Determine the [x, y] coordinate at the center of the cell enclosing the given text.  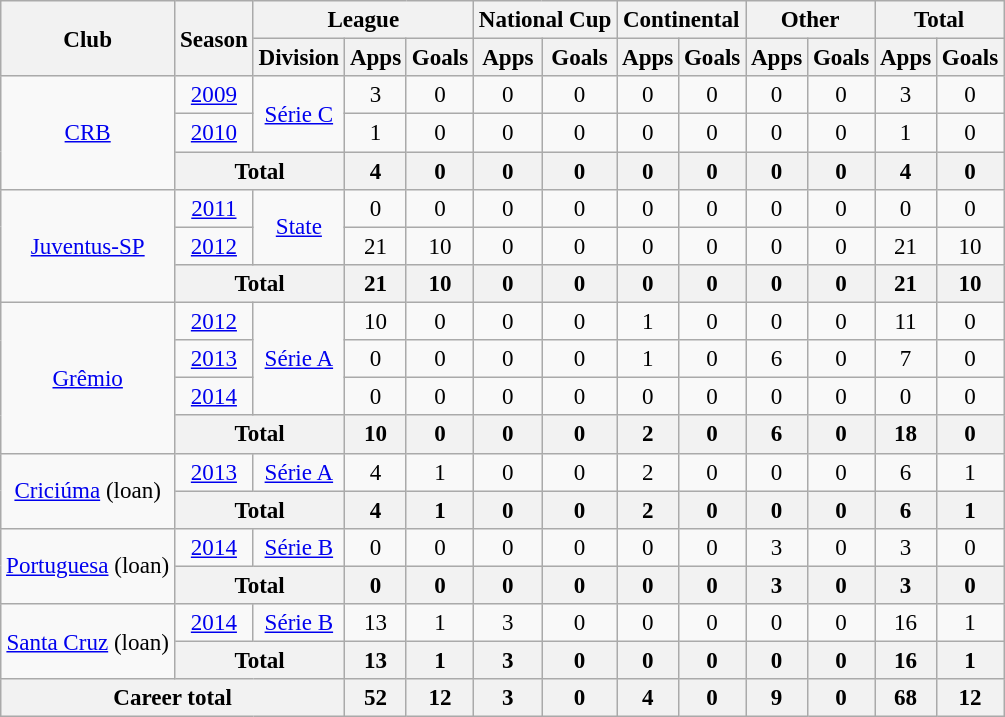
State [298, 228]
National Cup [544, 20]
League [363, 20]
Santa Cruz (loan) [88, 642]
Career total [173, 698]
Juventus-SP [88, 246]
CRB [88, 132]
2010 [214, 133]
2009 [214, 95]
18 [906, 435]
68 [906, 698]
Criciúma (loan) [88, 490]
7 [906, 359]
Season [214, 38]
52 [376, 698]
Other [810, 20]
Division [298, 58]
Série C [298, 114]
11 [906, 322]
9 [777, 698]
Continental [682, 20]
Grêmio [88, 378]
Portuguesa (loan) [88, 566]
Club [88, 38]
2011 [214, 209]
